Return the [x, y] coordinate for the center point of the cell that contains the specified text.  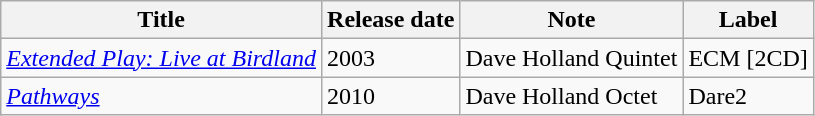
2003 [391, 58]
2010 [391, 96]
Label [748, 20]
Dave Holland Quintet [572, 58]
Pathways [162, 96]
ECM [2CD] [748, 58]
Title [162, 20]
Extended Play: Live at Birdland [162, 58]
Dave Holland Octet [572, 96]
Release date [391, 20]
Dare2 [748, 96]
Note [572, 20]
